Detect which cell encompasses the target text, then output its [X, Y] center coordinate. 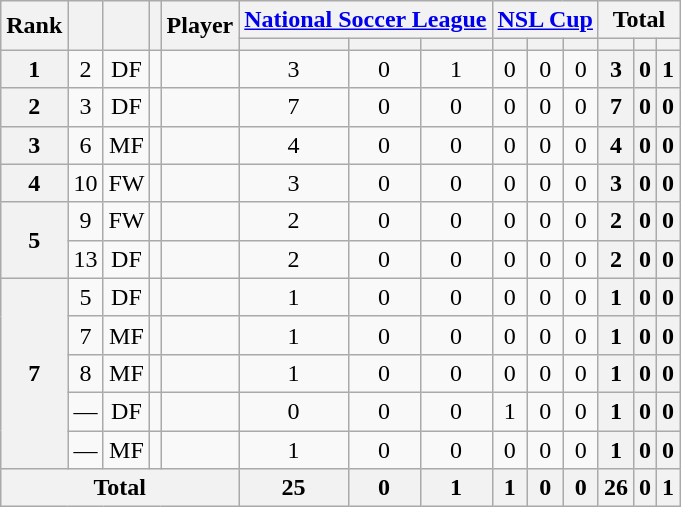
6 [86, 145]
13 [86, 259]
NSL Cup [545, 20]
26 [616, 488]
Rank [34, 26]
9 [86, 221]
Player [200, 26]
10 [86, 183]
National Soccer League [366, 20]
8 [86, 373]
25 [294, 488]
